For the text-containing cell, return its midpoint in [x, y] coordinate format. 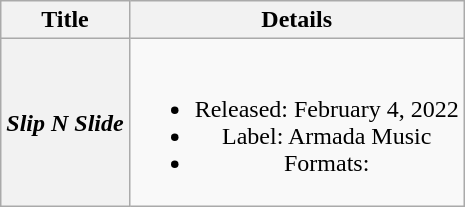
Slip N Slide [65, 122]
Details [296, 20]
Title [65, 20]
Released: February 4, 2022Label: Armada MusicFormats: [296, 122]
